For the text-containing cell, return its midpoint in [X, Y] coordinate format. 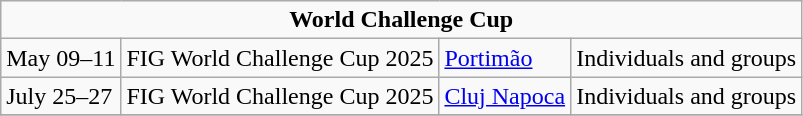
May 09–11 [61, 58]
World Challenge Cup [402, 20]
Portimão [505, 58]
Cluj Napoca [505, 96]
July 25–27 [61, 96]
